Search for the cell housing the specified text and yield its (x, y) center coordinate. 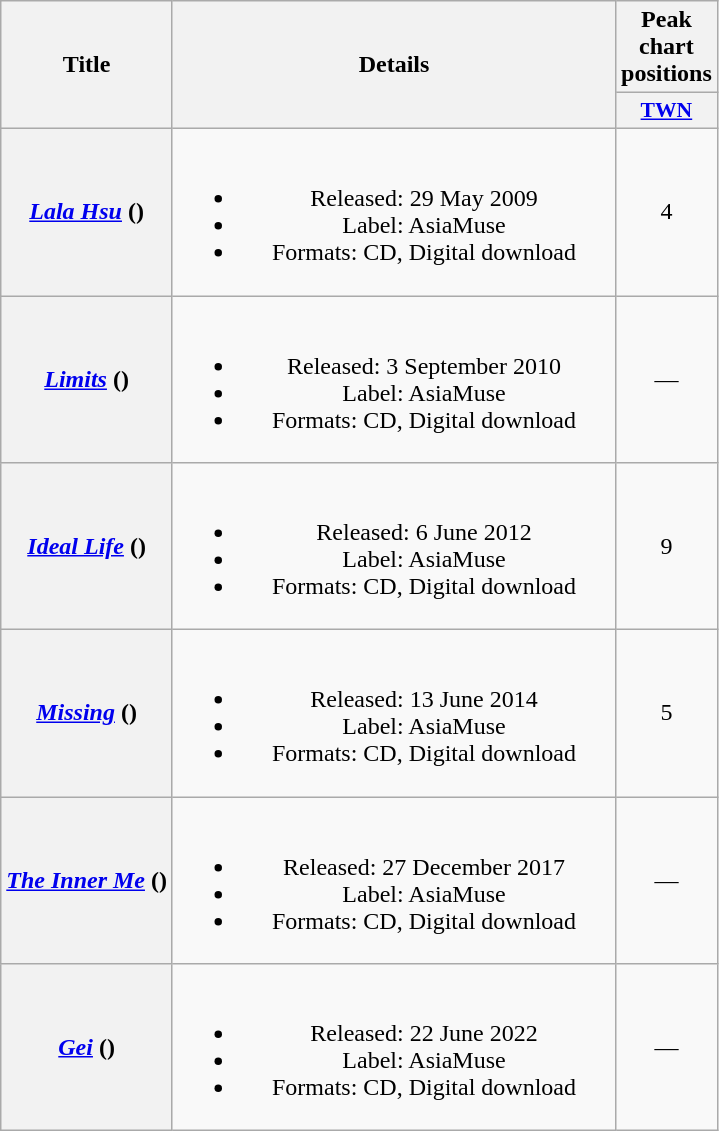
4 (667, 212)
Released: 13 June 2014Label: AsiaMuseFormats: CD, Digital download (394, 714)
9 (667, 546)
Ideal Life () (87, 546)
The Inner Me () (87, 880)
Title (87, 65)
Details (394, 65)
Released: 22 June 2022Label: AsiaMuseFormats: CD, Digital download (394, 1048)
Released: 3 September 2010Label: AsiaMuseFormats: CD, Digital download (394, 380)
Lala Hsu () (87, 212)
Missing () (87, 714)
TWN (667, 111)
5 (667, 714)
Released: 6 June 2012Label: AsiaMuseFormats: CD, Digital download (394, 546)
Limits () (87, 380)
Released: 29 May 2009Label: AsiaMuseFormats: CD, Digital download (394, 212)
Released: 27 December 2017Label: AsiaMuseFormats: CD, Digital download (394, 880)
Gei () (87, 1048)
Peak chart positions (667, 47)
